Find where the given text appears and provide that cell's center as [x, y] coordinate. 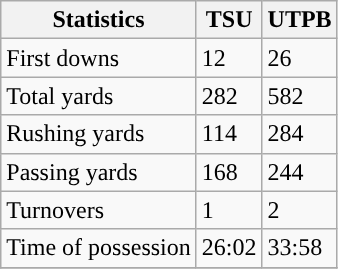
Rushing yards [99, 134]
26 [300, 58]
582 [300, 96]
114 [229, 134]
12 [229, 58]
1 [229, 210]
Time of possession [99, 248]
Total yards [99, 96]
TSU [229, 20]
Statistics [99, 20]
282 [229, 96]
284 [300, 134]
UTPB [300, 20]
244 [300, 172]
Passing yards [99, 172]
168 [229, 172]
2 [300, 210]
Turnovers [99, 210]
26:02 [229, 248]
First downs [99, 58]
33:58 [300, 248]
